Capture the cell that displays the provided text and extract its (X, Y) central coordinate. 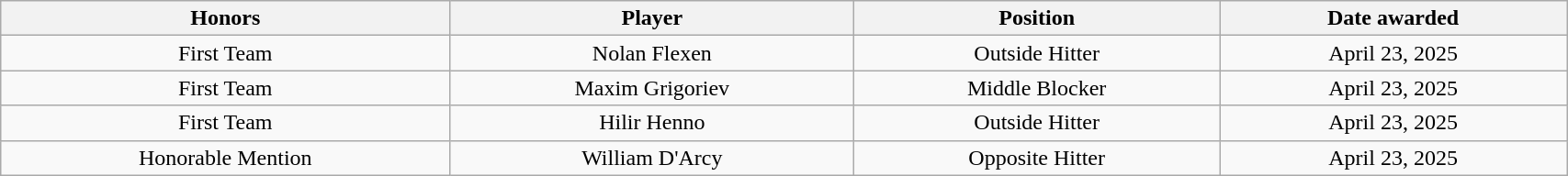
William D'Arcy (652, 158)
Position (1037, 18)
Middle Blocker (1037, 88)
Opposite Hitter (1037, 158)
Date awarded (1393, 18)
Honorable Mention (226, 158)
Maxim Grigoriev (652, 88)
Player (652, 18)
Nolan Flexen (652, 53)
Hilir Henno (652, 123)
Honors (226, 18)
